Identify which cell holds the provided text, then report its (X, Y) central coordinate. 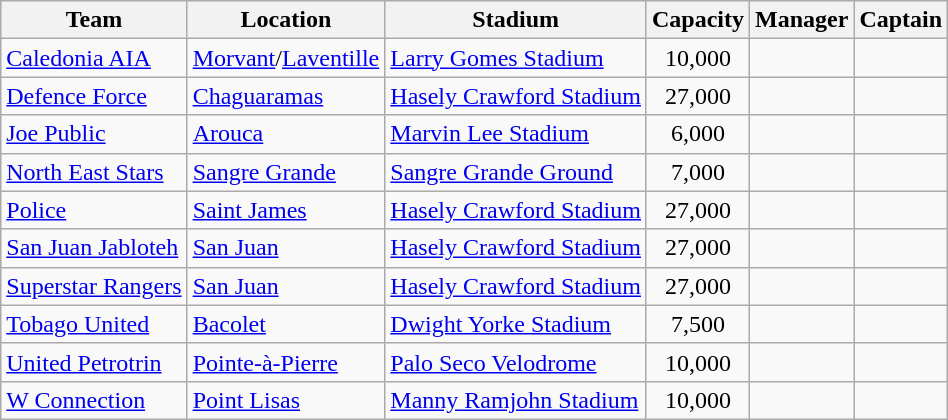
6,000 (698, 134)
Arouca (286, 134)
North East Stars (94, 172)
Bacolet (286, 324)
Capacity (698, 20)
7,500 (698, 324)
Captain (901, 20)
Sangre Grande (286, 172)
San Juan Jabloteh (94, 248)
Superstar Rangers (94, 286)
Larry Gomes Stadium (516, 58)
Pointe-à-Pierre (286, 362)
Palo Seco Velodrome (516, 362)
Stadium (516, 20)
United Petrotrin (94, 362)
Manny Ramjohn Stadium (516, 400)
Defence Force (94, 96)
Caledonia AIA (94, 58)
Joe Public (94, 134)
W Connection (94, 400)
Point Lisas (286, 400)
Manager (802, 20)
Police (94, 210)
Team (94, 20)
Dwight Yorke Stadium (516, 324)
Saint James (286, 210)
Tobago United (94, 324)
Sangre Grande Ground (516, 172)
7,000 (698, 172)
Marvin Lee Stadium (516, 134)
Location (286, 20)
Morvant/Laventille (286, 58)
Chaguaramas (286, 96)
